Scan for the cell matching the given text and deliver its (X, Y) coordinate at center. 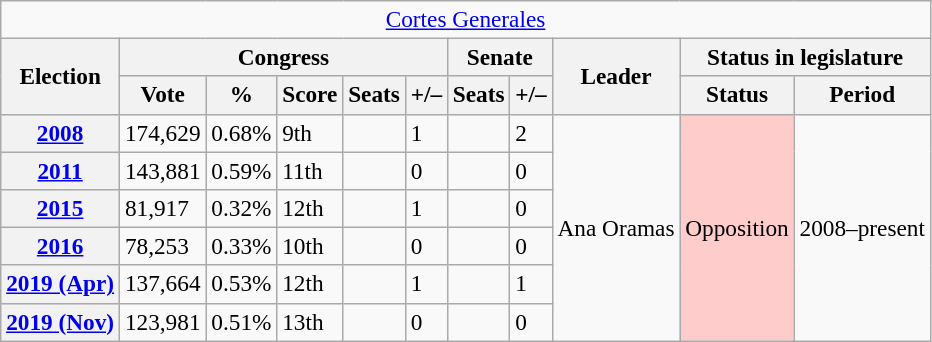
2011 (60, 170)
0.33% (242, 246)
0.53% (242, 284)
Status (737, 95)
Period (862, 95)
81,917 (162, 208)
174,629 (162, 133)
Cortes Generales (466, 19)
Score (310, 95)
2 (531, 133)
78,253 (162, 246)
137,664 (162, 284)
143,881 (162, 170)
Vote (162, 95)
2019 (Nov) (60, 322)
Ana Oramas (616, 228)
% (242, 95)
0.51% (242, 322)
9th (310, 133)
13th (310, 322)
0.59% (242, 170)
2016 (60, 246)
Opposition (737, 228)
Senate (500, 57)
0.68% (242, 133)
Leader (616, 76)
Status in legislature (805, 57)
10th (310, 246)
123,981 (162, 322)
2008–present (862, 228)
2019 (Apr) (60, 284)
0.32% (242, 208)
2008 (60, 133)
Election (60, 76)
11th (310, 170)
2015 (60, 208)
Congress (283, 57)
